Locate the cell with the specified text and output its [x, y] center coordinate. 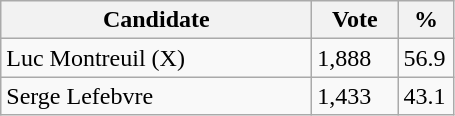
% [426, 20]
Luc Montreuil (X) [156, 58]
Serge Lefebvre [156, 96]
43.1 [426, 96]
1,433 [355, 96]
1,888 [355, 58]
Vote [355, 20]
56.9 [426, 58]
Candidate [156, 20]
